Locate the cell with the specified text and output its [X, Y] center coordinate. 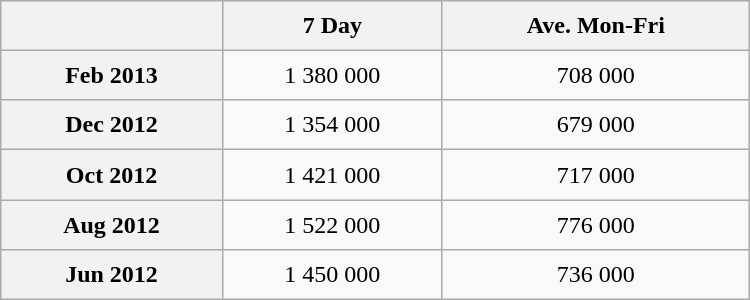
736 000 [596, 274]
776 000 [596, 225]
Jun 2012 [112, 274]
1 421 000 [332, 175]
1 354 000 [332, 125]
1 380 000 [332, 75]
7 Day [332, 26]
679 000 [596, 125]
Aug 2012 [112, 225]
Oct 2012 [112, 175]
708 000 [596, 75]
717 000 [596, 175]
Feb 2013 [112, 75]
1 522 000 [332, 225]
Dec 2012 [112, 125]
Ave. Mon-Fri [596, 26]
1 450 000 [332, 274]
